Find where the given text appears and provide that cell's center as [x, y] coordinate. 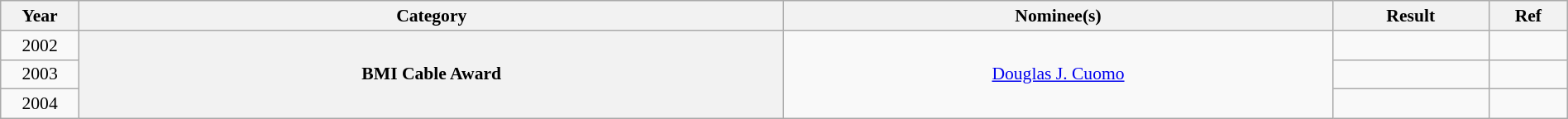
Douglas J. Cuomo [1059, 74]
Category [432, 16]
2003 [40, 74]
2004 [40, 104]
Nominee(s) [1059, 16]
BMI Cable Award [432, 74]
Result [1411, 16]
2002 [40, 45]
Ref [1528, 16]
Year [40, 16]
